Find where the given text appears and provide that cell's center as [x, y] coordinate. 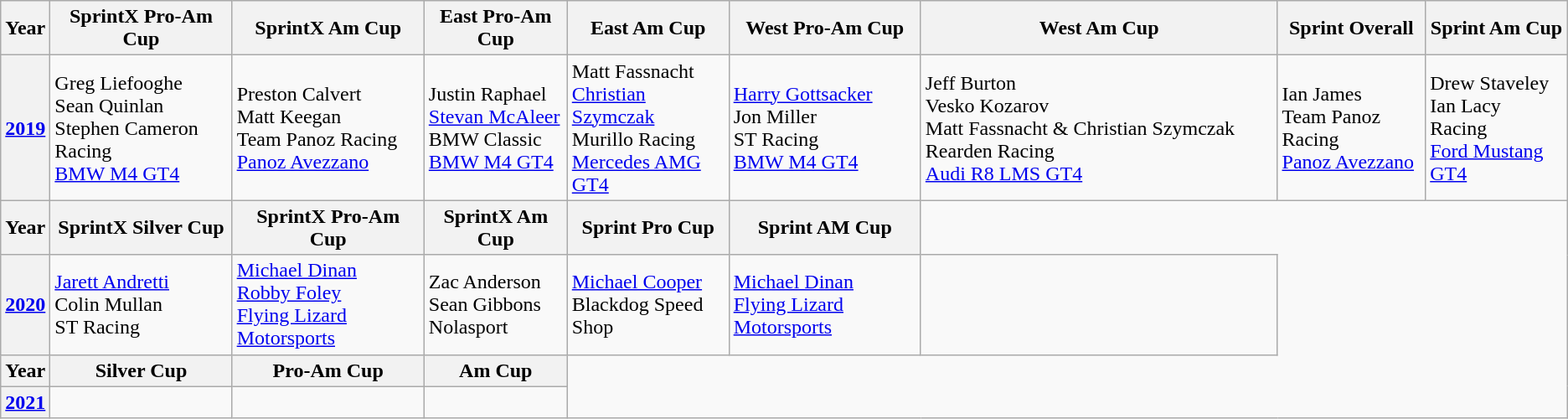
Michael Cooper Blackdog Speed Shop [648, 305]
West Pro-Am Cup [824, 28]
Michael Dinan Flying Lizard Motorsports [824, 305]
2019 [25, 127]
Matt Fassnacht Christian Szymczak Murillo Racing Mercedes AMG GT4 [648, 127]
East Am Cup [648, 28]
Pro-Am Cup [328, 370]
Silver Cup [141, 370]
Jeff Burton Vesko Kozarov Matt Fassnacht & Christian Szymczak Rearden Racing Audi R8 LMS GT4 [1099, 127]
Drew Staveley Ian Lacy Racing Ford Mustang GT4 [1497, 127]
Ian James Team Panoz Racing Panoz Avezzano [1352, 127]
Justin Raphael Stevan McAleer BMW Classic BMW M4 GT4 [496, 127]
Preston Calvert Matt Keegan Team Panoz Racing Panoz Avezzano [328, 127]
Am Cup [496, 370]
Sprint AM Cup [824, 228]
2021 [25, 402]
Michael Dinan Robby Foley Flying Lizard Motorsports [328, 305]
East Pro-Am Cup [496, 28]
Greg Liefooghe Sean Quinlan Stephen Cameron Racing BMW M4 GT4 [141, 127]
Jarett Andretti Colin Mullan ST Racing [141, 305]
Sprint Overall [1352, 28]
Sprint Am Cup [1497, 28]
2020 [25, 305]
West Am Cup [1099, 28]
Harry Gottsacker Jon Miller ST Racing BMW M4 GT4 [824, 127]
Zac Anderson Sean Gibbons Nolasport [496, 305]
Sprint Pro Cup [648, 228]
SprintX Silver Cup [141, 228]
